Capture the cell that displays the provided text and extract its (x, y) central coordinate. 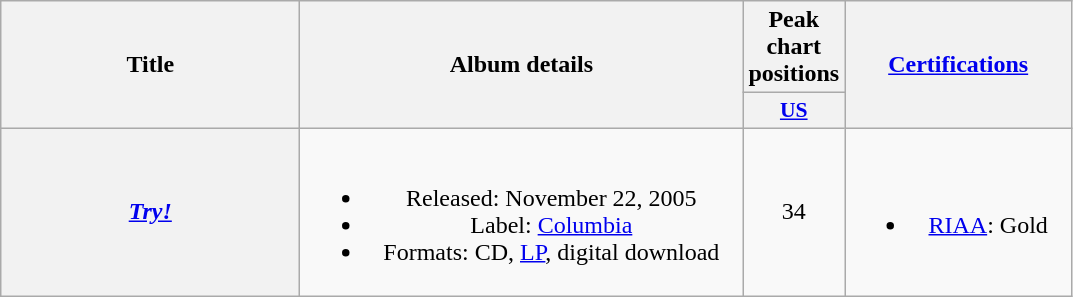
Title (150, 65)
Album details (522, 65)
Try! (150, 212)
RIAA: Gold (958, 212)
Peak chart positions (794, 47)
US (794, 111)
Released: November 22, 2005Label: ColumbiaFormats: CD, LP, digital download (522, 212)
Certifications (958, 65)
34 (794, 212)
